Determine the [X, Y] coordinate at the center of the cell enclosing the given text.  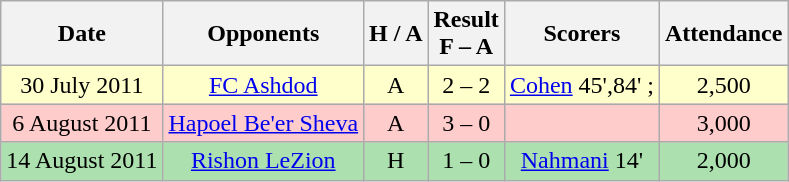
14 August 2011 [82, 161]
Cohen 45',84' ; [582, 85]
H [396, 161]
3 – 0 [466, 123]
2,000 [723, 161]
Attendance [723, 34]
1 – 0 [466, 161]
FC Ashdod [264, 85]
ResultF – A [466, 34]
30 July 2011 [82, 85]
Hapoel Be'er Sheva [264, 123]
Rishon LeZion [264, 161]
6 August 2011 [82, 123]
Scorers [582, 34]
3,000 [723, 123]
H / A [396, 34]
Date [82, 34]
Opponents [264, 34]
2 – 2 [466, 85]
Nahmani 14' [582, 161]
2,500 [723, 85]
